Capture the cell that displays the provided text and extract its (X, Y) central coordinate. 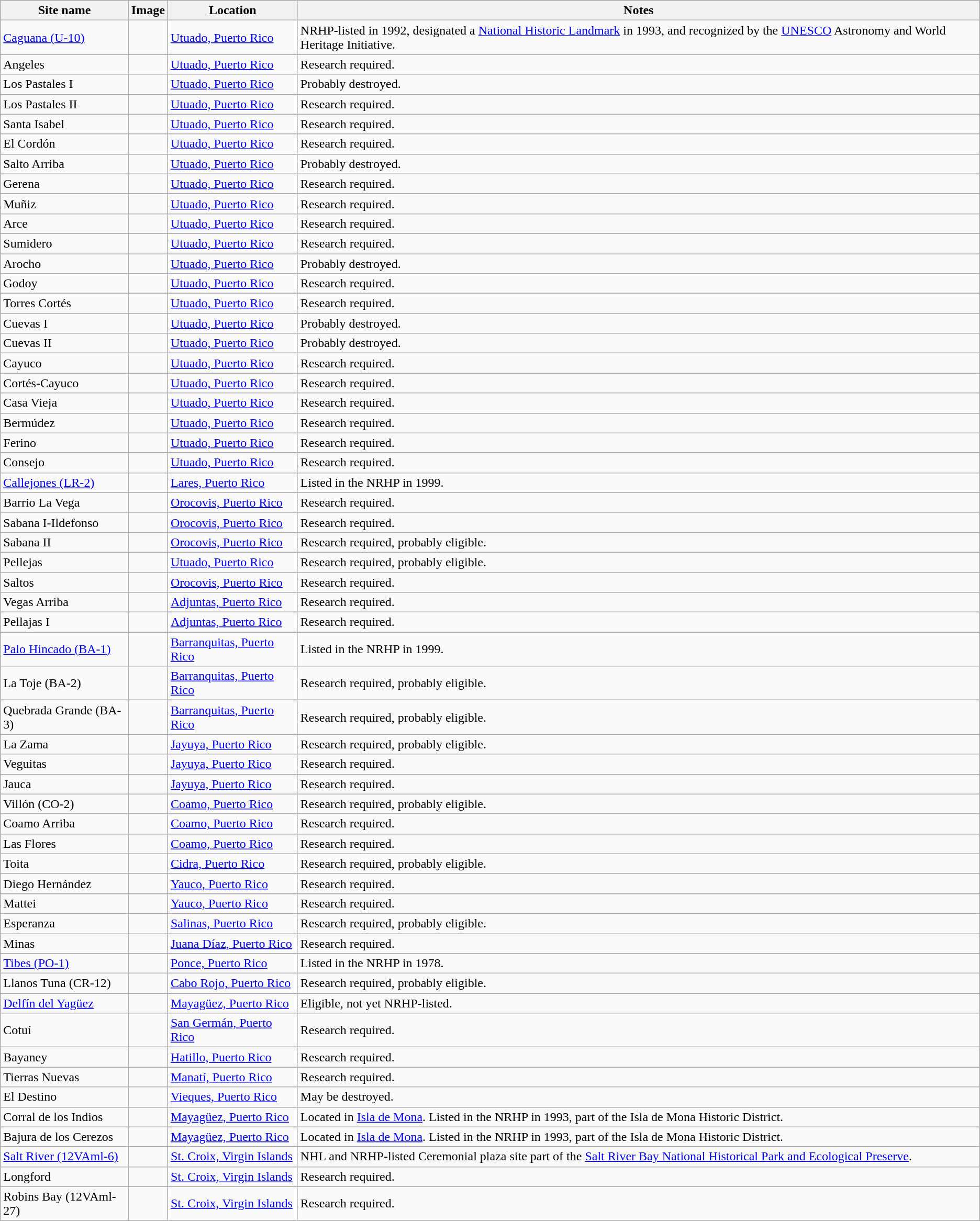
Santa Isabel (65, 124)
Salinas, Puerto Rico (232, 923)
Cotuí (65, 1030)
Mattei (65, 903)
Juana Díaz, Puerto Rico (232, 944)
Saltos (65, 583)
Llanos Tuna (CR-12) (65, 983)
La Toje (BA-2) (65, 684)
Robins Bay (12VAml-27) (65, 1204)
Palo Hincado (BA-1) (65, 649)
Coamo Arriba (65, 824)
Sumidero (65, 243)
Salt River (12VAml-6) (65, 1157)
Vieques, Puerto Rico (232, 1097)
Torres Cortés (65, 304)
Muñiz (65, 204)
Pellejas (65, 562)
Esperanza (65, 923)
Hatillo, Puerto Rico (232, 1057)
Longford (65, 1177)
Caguana (U-10) (65, 38)
Tierras Nuevas (65, 1077)
Pellajas I (65, 622)
Listed in the NRHP in 1978. (639, 964)
San Germán, Puerto Rico (232, 1030)
Jauca (65, 784)
Villón (CO-2) (65, 804)
Callejones (LR-2) (65, 483)
Cidra, Puerto Rico (232, 864)
Lares, Puerto Rico (232, 483)
Diego Hernández (65, 883)
Toita (65, 864)
Manatí, Puerto Rico (232, 1077)
Delfín del Yagüez (65, 1003)
Veguitas (65, 764)
Casa Vieja (65, 403)
Arocho (65, 263)
Notes (639, 10)
Quebrada Grande (BA-3) (65, 717)
Los Pastales II (65, 104)
Bayaney (65, 1057)
Godoy (65, 284)
Bajura de los Cerezos (65, 1137)
Consejo (65, 463)
Cayuco (65, 363)
Los Pastales I (65, 84)
Sabana II (65, 542)
Cabo Rojo, Puerto Rico (232, 983)
Cortés-Cayuco (65, 383)
Bermúdez (65, 423)
Corral de los Indios (65, 1117)
Sabana I-Ildefonso (65, 522)
La Zama (65, 744)
El Destino (65, 1097)
Site name (65, 10)
Location (232, 10)
Barrio La Vega (65, 502)
NHL and NRHP-listed Ceremonial plaza site part of the Salt River Bay National Historical Park and Ecological Preserve. (639, 1157)
Eligible, not yet NRHP-listed. (639, 1003)
El Cordón (65, 144)
Ferino (65, 443)
May be destroyed. (639, 1097)
Image (148, 10)
Cuevas I (65, 323)
Arce (65, 223)
NRHP-listed in 1992, designated a National Historic Landmark in 1993, and recognized by the UNESCO Astronomy and World Heritage Initiative. (639, 38)
Minas (65, 944)
Tibes (PO-1) (65, 964)
Vegas Arriba (65, 602)
Angeles (65, 64)
Gerena (65, 184)
Ponce, Puerto Rico (232, 964)
Cuevas II (65, 343)
Las Flores (65, 844)
Salto Arriba (65, 164)
